Capture the cell that displays the provided text and extract its [x, y] central coordinate. 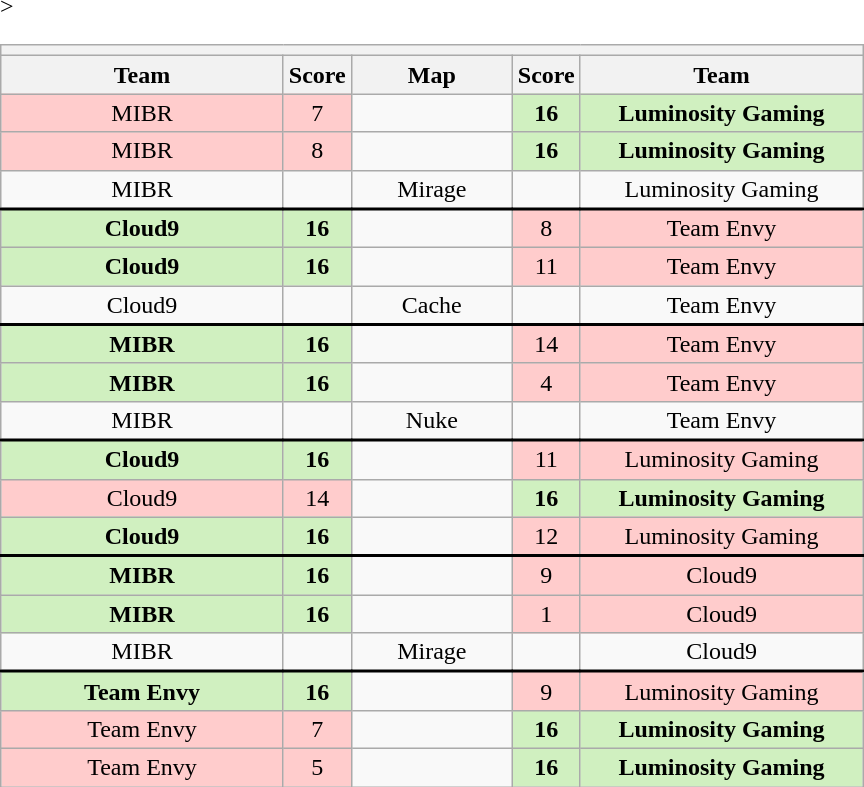
5 [317, 767]
4 [546, 382]
12 [546, 536]
Map [432, 75]
1 [546, 614]
Nuke [432, 420]
Cache [432, 306]
